Pinpoint the cell where the given text exists, returning its [X, Y] midpoint coordinate. 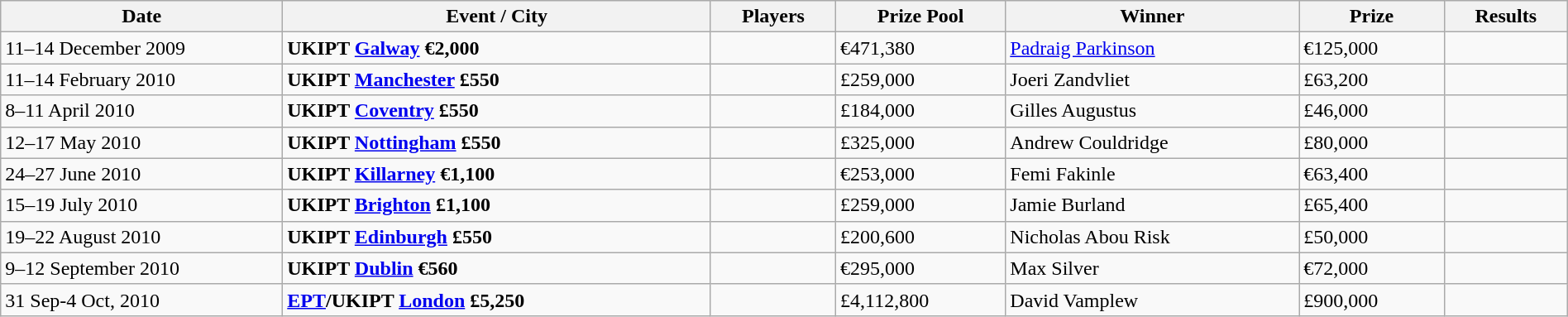
£900,000 [1372, 300]
15–19 July 2010 [142, 205]
Winner [1153, 17]
£325,000 [921, 142]
£65,400 [1372, 205]
David Vamplew [1153, 300]
£46,000 [1372, 111]
Gilles Augustus [1153, 111]
£184,000 [921, 111]
Jamie Burland [1153, 205]
11–14 December 2009 [142, 48]
Padraig Parkinson [1153, 48]
Players [772, 17]
9–12 September 2010 [142, 268]
Prize Pool [921, 17]
£4,112,800 [921, 300]
€295,000 [921, 268]
EPT/UKIPT London £5,250 [497, 300]
Femi Fakinle [1153, 174]
€471,380 [921, 48]
€72,000 [1372, 268]
UKIPT Dublin €560 [497, 268]
UKIPT Nottingham £550 [497, 142]
£200,600 [921, 237]
24–27 June 2010 [142, 174]
Nicholas Abou Risk [1153, 237]
£80,000 [1372, 142]
Event / City [497, 17]
UKIPT Killarney €1,100 [497, 174]
UKIPT Manchester £550 [497, 79]
Andrew Couldridge [1153, 142]
12–17 May 2010 [142, 142]
Joeri Zandvliet [1153, 79]
Max Silver [1153, 268]
31 Sep-4 Oct, 2010 [142, 300]
19–22 August 2010 [142, 237]
£50,000 [1372, 237]
€125,000 [1372, 48]
Date [142, 17]
€63,400 [1372, 174]
UKIPT Brighton £1,100 [497, 205]
UKIPT Edinburgh £550 [497, 237]
£63,200 [1372, 79]
UKIPT Galway €2,000 [497, 48]
Prize [1372, 17]
€253,000 [921, 174]
8–11 April 2010 [142, 111]
Results [1505, 17]
11–14 February 2010 [142, 79]
UKIPT Coventry £550 [497, 111]
